Scan for the cell matching the given text and deliver its [x, y] coordinate at center. 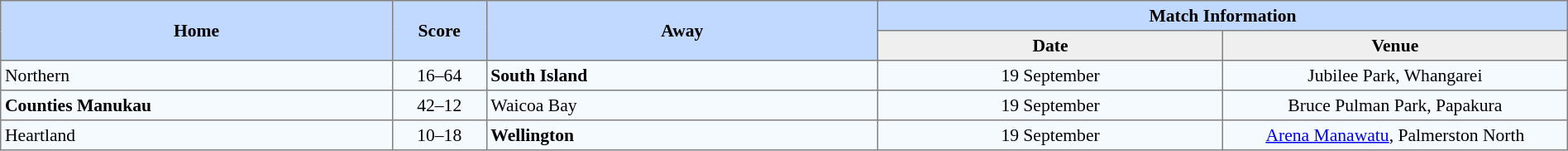
Arena Manawatu, Palmerston North [1394, 135]
Bruce Pulman Park, Papakura [1394, 105]
Venue [1394, 46]
Away [682, 31]
Wellington [682, 135]
16–64 [439, 75]
Jubilee Park, Whangarei [1394, 75]
Match Information [1223, 16]
Score [439, 31]
Counties Manukau [197, 105]
10–18 [439, 135]
Date [1050, 46]
Waicoa Bay [682, 105]
South Island [682, 75]
Heartland [197, 135]
Home [197, 31]
42–12 [439, 105]
Northern [197, 75]
